For the text-containing cell, return its midpoint in [X, Y] coordinate format. 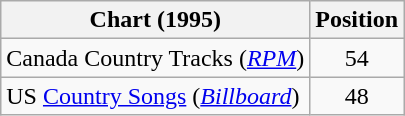
Canada Country Tracks (RPM) [156, 58]
54 [357, 58]
Position [357, 20]
48 [357, 96]
Chart (1995) [156, 20]
US Country Songs (Billboard) [156, 96]
